Extract the (X, Y) coordinate from the center of the cell holding the provided text.  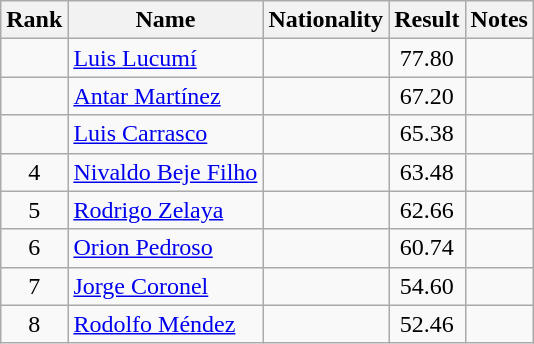
Name (166, 20)
6 (34, 248)
52.46 (427, 324)
Luis Lucumí (166, 58)
5 (34, 210)
65.38 (427, 134)
60.74 (427, 248)
62.66 (427, 210)
Rodolfo Méndez (166, 324)
Notes (499, 20)
Antar Martínez (166, 96)
8 (34, 324)
Jorge Coronel (166, 286)
Nivaldo Beje Filho (166, 172)
7 (34, 286)
77.80 (427, 58)
Result (427, 20)
67.20 (427, 96)
Orion Pedroso (166, 248)
63.48 (427, 172)
Luis Carrasco (166, 134)
Rodrigo Zelaya (166, 210)
54.60 (427, 286)
4 (34, 172)
Nationality (326, 20)
Rank (34, 20)
